Return [x, y] of the center of cell containing provided text 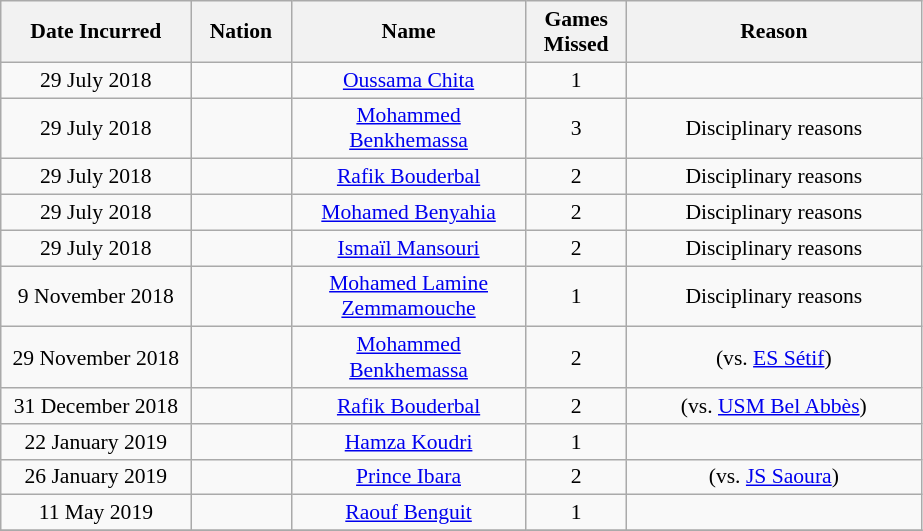
Hamza Koudri [408, 442]
Name [408, 32]
31 December 2018 [96, 406]
Reason [774, 32]
Oussama Chita [408, 80]
Date Incurred [96, 32]
11 May 2019 [96, 513]
3 [576, 128]
(vs. USM Bel Abbès) [774, 406]
Mohamed Benyahia [408, 213]
Nation [241, 32]
9 November 2018 [96, 296]
Games Missed [576, 32]
Prince Ibara [408, 477]
Raouf Benguit [408, 513]
22 January 2019 [96, 442]
Mohamed Lamine Zemmamouche [408, 296]
26 January 2019 [96, 477]
Ismaïl Mansouri [408, 248]
(vs. JS Saoura) [774, 477]
(vs. ES Sétif) [774, 358]
29 November 2018 [96, 358]
